For the text-containing cell, return its midpoint in [x, y] coordinate format. 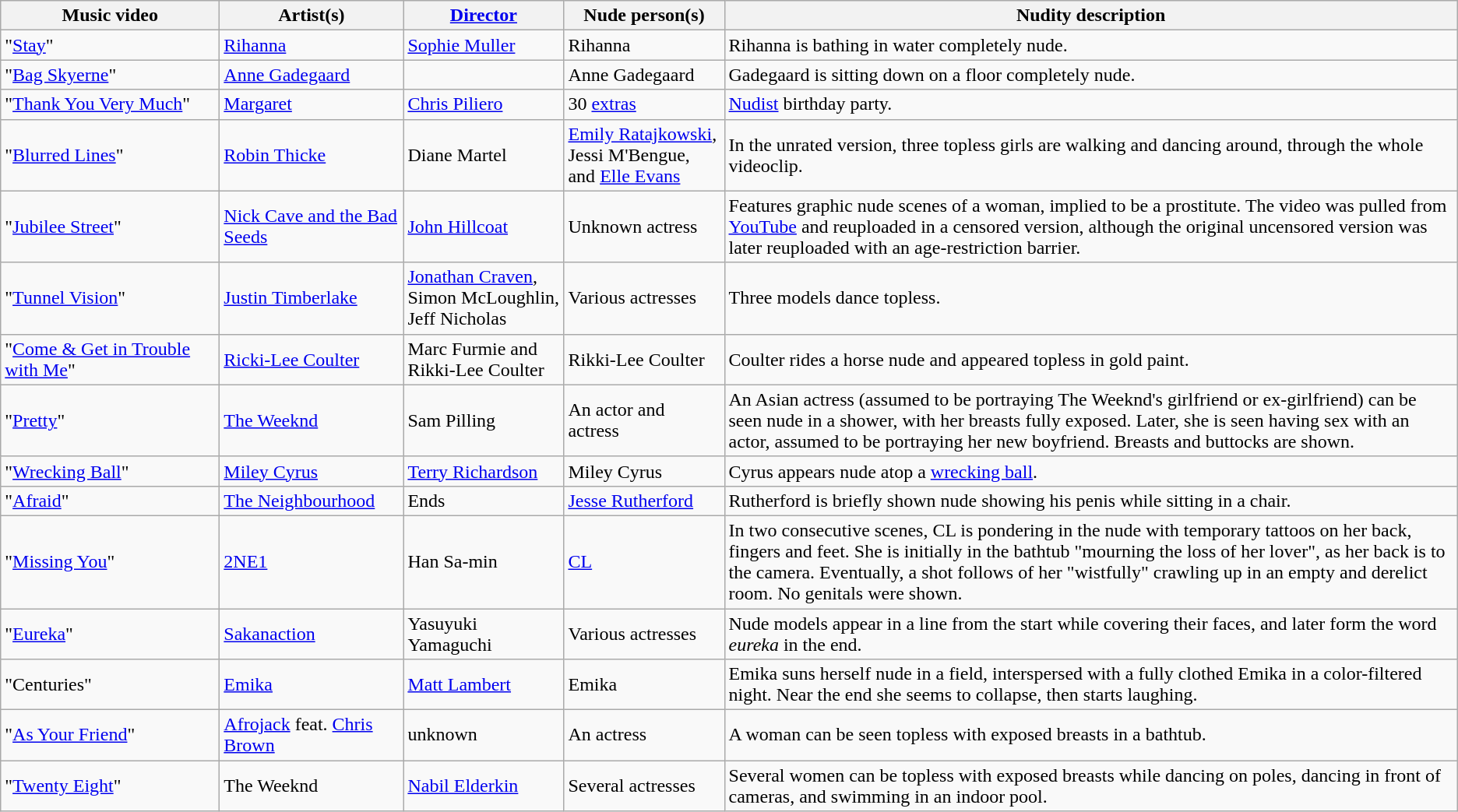
An actor and actress [644, 420]
2NE1 [312, 562]
"Jubilee Street" [111, 227]
Justin Timberlake [312, 298]
unknown [484, 735]
Nabil Elderkin [484, 786]
Ends [484, 501]
Rikki-Lee Coulter [644, 360]
Emily Ratajkowski, Jessi M'Bengue, and Elle Evans [644, 155]
30 extras [644, 104]
Marc Furmie and Rikki-Lee Coulter [484, 360]
Director [484, 16]
Matt Lambert [484, 685]
Music video [111, 16]
Cyrus appears nude atop a wrecking ball. [1090, 471]
Yasuyuki Yamaguchi [484, 634]
Robin Thicke [312, 155]
An actress [644, 735]
John Hillcoat [484, 227]
Nudity description [1090, 16]
"Come & Get in Trouble with Me" [111, 360]
Nude models appear in a line from the start while covering their faces, and later form the word eureka in the end. [1090, 634]
Unknown actress [644, 227]
"Pretty" [111, 420]
"Afraid" [111, 501]
Terry Richardson [484, 471]
Afrojack feat. Chris Brown [312, 735]
"As Your Friend" [111, 735]
Nick Cave and the Bad Seeds [312, 227]
Jesse Rutherford [644, 501]
Rihanna is bathing in water completely nude. [1090, 45]
Gadegaard is sitting down on a floor completely nude. [1090, 75]
"Twenty Eight" [111, 786]
"Eureka" [111, 634]
CL [644, 562]
"Missing You" [111, 562]
Sam Pilling [484, 420]
Nudist birthday party. [1090, 104]
In the unrated version, three topless girls are walking and dancing around, through the whole videoclip. [1090, 155]
"Thank You Very Much" [111, 104]
Sakanaction [312, 634]
"Wrecking Ball" [111, 471]
Nude person(s) [644, 16]
Artist(s) [312, 16]
"Tunnel Vision" [111, 298]
Coulter rides a horse nude and appeared topless in gold paint. [1090, 360]
The Neighbourhood [312, 501]
Several actresses [644, 786]
Three models dance topless. [1090, 298]
"Blurred Lines" [111, 155]
Han Sa-min [484, 562]
Rutherford is briefly shown nude showing his penis while sitting in a chair. [1090, 501]
"Bag Skyerne" [111, 75]
Ricki-Lee Coulter [312, 360]
Several women can be topless with exposed breasts while dancing on poles, dancing in front of cameras, and swimming in an indoor pool. [1090, 786]
Chris Piliero [484, 104]
Margaret [312, 104]
Sophie Muller [484, 45]
Jonathan Craven, Simon McLoughlin, Jeff Nicholas [484, 298]
"Stay" [111, 45]
"Centuries" [111, 685]
Diane Martel [484, 155]
A woman can be seen topless with exposed breasts in a bathtub. [1090, 735]
